Pinpoint the cell where the given text exists, returning its (x, y) midpoint coordinate. 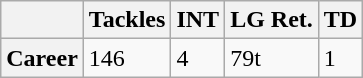
Tackles (127, 20)
1 (340, 58)
146 (127, 58)
INT (198, 20)
Career (42, 58)
4 (198, 58)
79t (272, 58)
TD (340, 20)
LG Ret. (272, 20)
